Find where the given text appears and provide that cell's center as (X, Y) coordinate. 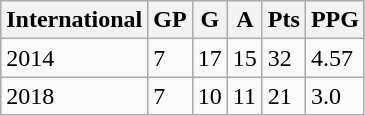
G (210, 20)
A (244, 20)
15 (244, 58)
2018 (74, 96)
International (74, 20)
11 (244, 96)
10 (210, 96)
3.0 (334, 96)
21 (284, 96)
Pts (284, 20)
17 (210, 58)
32 (284, 58)
2014 (74, 58)
4.57 (334, 58)
GP (170, 20)
PPG (334, 20)
